Identify which cell holds the provided text, then report its [x, y] central coordinate. 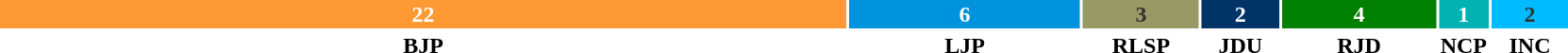
3 [1142, 14]
2 [1241, 14]
6 [964, 14]
22 [423, 14]
1 [1463, 14]
4 [1359, 14]
